For the text-containing cell, return its midpoint in (x, y) coordinate format. 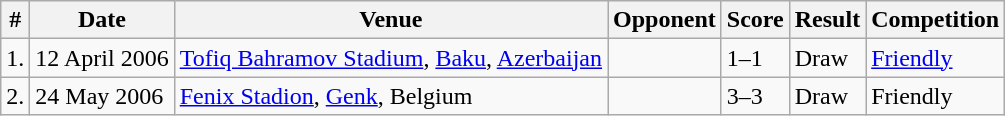
24 May 2006 (102, 96)
2. (16, 96)
1–1 (755, 58)
Fenix Stadion, Genk, Belgium (390, 96)
12 April 2006 (102, 58)
Tofiq Bahramov Stadium, Baku, Azerbaijan (390, 58)
1. (16, 58)
Competition (936, 20)
# (16, 20)
Venue (390, 20)
Date (102, 20)
3–3 (755, 96)
Opponent (665, 20)
Score (755, 20)
Result (827, 20)
